For the text-containing cell, return its midpoint in (X, Y) coordinate format. 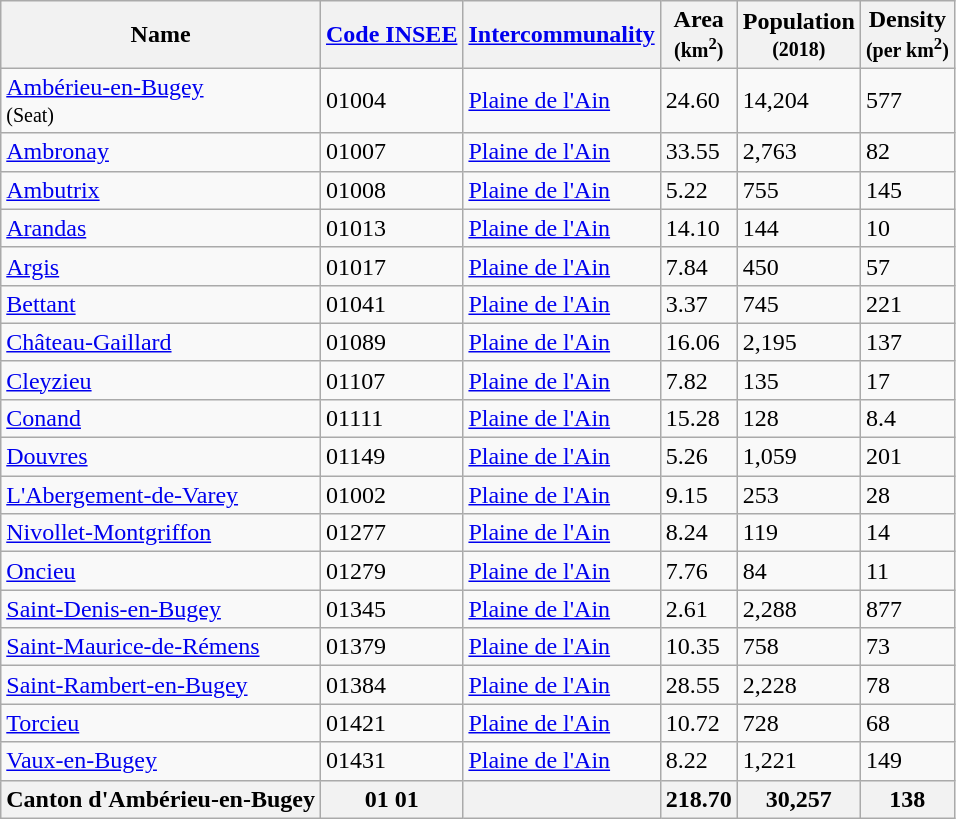
2,288 (798, 609)
Oncieu (161, 571)
Nivollet-Montgriffon (161, 533)
01384 (391, 685)
Ambronay (161, 152)
2.61 (698, 609)
01149 (391, 457)
73 (907, 647)
138 (907, 799)
01107 (391, 380)
1,059 (798, 457)
8.4 (907, 418)
450 (798, 266)
01379 (391, 647)
5.22 (698, 190)
68 (907, 723)
5.26 (698, 457)
218.70 (698, 799)
128 (798, 418)
119 (798, 533)
Saint-Maurice-de-Rémens (161, 647)
Château-Gaillard (161, 342)
577 (907, 100)
Douvres (161, 457)
7.82 (698, 380)
01007 (391, 152)
01002 (391, 495)
11 (907, 571)
144 (798, 228)
84 (798, 571)
Conand (161, 418)
755 (798, 190)
Torcieu (161, 723)
2,763 (798, 152)
2,195 (798, 342)
01277 (391, 533)
7.84 (698, 266)
01 01 (391, 799)
745 (798, 304)
Vaux-en-Bugey (161, 761)
Bettant (161, 304)
Intercommunality (562, 34)
145 (907, 190)
15.28 (698, 418)
137 (907, 342)
Saint-Rambert-en-Bugey (161, 685)
149 (907, 761)
01008 (391, 190)
33.55 (698, 152)
Name (161, 34)
01421 (391, 723)
10.72 (698, 723)
01089 (391, 342)
9.15 (698, 495)
8.22 (698, 761)
01041 (391, 304)
Code INSEE (391, 34)
728 (798, 723)
17 (907, 380)
Arandas (161, 228)
14 (907, 533)
8.24 (698, 533)
Argis (161, 266)
16.06 (698, 342)
Ambutrix (161, 190)
01279 (391, 571)
14,204 (798, 100)
Canton d'Ambérieu-en-Bugey (161, 799)
Saint-Denis-en-Bugey (161, 609)
2,228 (798, 685)
01111 (391, 418)
01013 (391, 228)
L'Abergement-de-Varey (161, 495)
01004 (391, 100)
14.10 (698, 228)
221 (907, 304)
10.35 (698, 647)
877 (907, 609)
253 (798, 495)
201 (907, 457)
57 (907, 266)
3.37 (698, 304)
Density(per km2) (907, 34)
30,257 (798, 799)
28 (907, 495)
01345 (391, 609)
82 (907, 152)
Area(km2) (698, 34)
24.60 (698, 100)
135 (798, 380)
1,221 (798, 761)
Ambérieu-en-Bugey(Seat) (161, 100)
Cleyzieu (161, 380)
01017 (391, 266)
Population(2018) (798, 34)
758 (798, 647)
7.76 (698, 571)
01431 (391, 761)
28.55 (698, 685)
78 (907, 685)
10 (907, 228)
